Output the [x, y] coordinate of the center of the cell containing the given text.  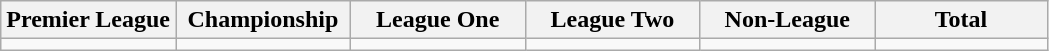
League Two [612, 20]
Premier League [88, 20]
Total [962, 20]
Non-League [788, 20]
Championship [264, 20]
League One [438, 20]
